Scan for the cell matching the given text and deliver its (X, Y) coordinate at center. 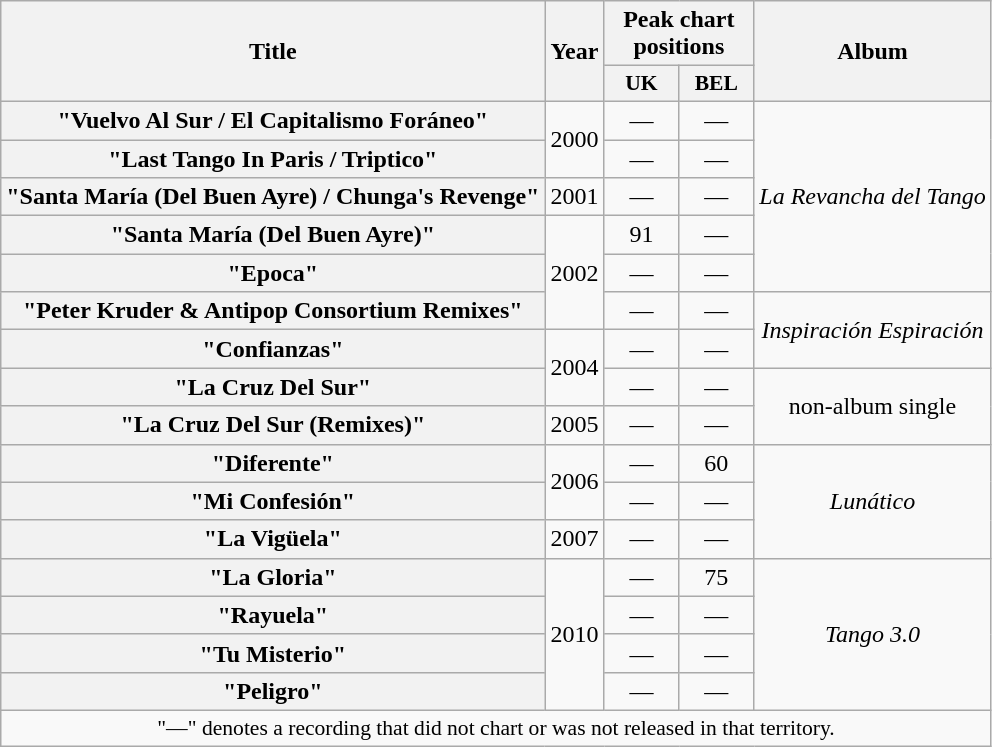
Peak chart positions (679, 34)
2004 (574, 368)
Year (574, 52)
"Confianzas" (273, 349)
"Epoca" (273, 273)
"—" denotes a recording that did not chart or was not released in that territory. (496, 728)
2000 (574, 139)
75 (716, 577)
"Diferente" (273, 463)
La Revancha del Tango (872, 196)
Title (273, 52)
91 (642, 235)
"La Cruz Del Sur" (273, 387)
2002 (574, 273)
"Santa María (Del Buen Ayre)" (273, 235)
"Vuelvo Al Sur / El Capitalismo Foráneo" (273, 120)
Tango 3.0 (872, 634)
2007 (574, 539)
"Peter Kruder & Antipop Consortium Remixes" (273, 311)
"La Vigüela" (273, 539)
"La Gloria" (273, 577)
"Peligro" (273, 691)
60 (716, 463)
non-album single (872, 406)
"Last Tango In Paris / Triptico" (273, 159)
BEL (716, 84)
Inspiración Espiración (872, 330)
Lunático (872, 501)
"Rayuela" (273, 615)
2001 (574, 197)
"Tu Misterio" (273, 653)
UK (642, 84)
"Mi Confesión" (273, 501)
"La Cruz Del Sur (Remixes)" (273, 425)
2005 (574, 425)
"Santa María (Del Buen Ayre) / Chunga's Revenge" (273, 197)
Album (872, 52)
2010 (574, 634)
2006 (574, 482)
